Scan for the cell matching the given text and deliver its [X, Y] coordinate at center. 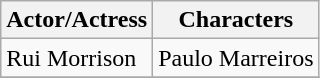
Actor/Actress [77, 20]
Paulo Marreiros [236, 58]
Rui Morrison [77, 58]
Characters [236, 20]
